Output the (x, y) coordinate of the center of the cell containing the given text.  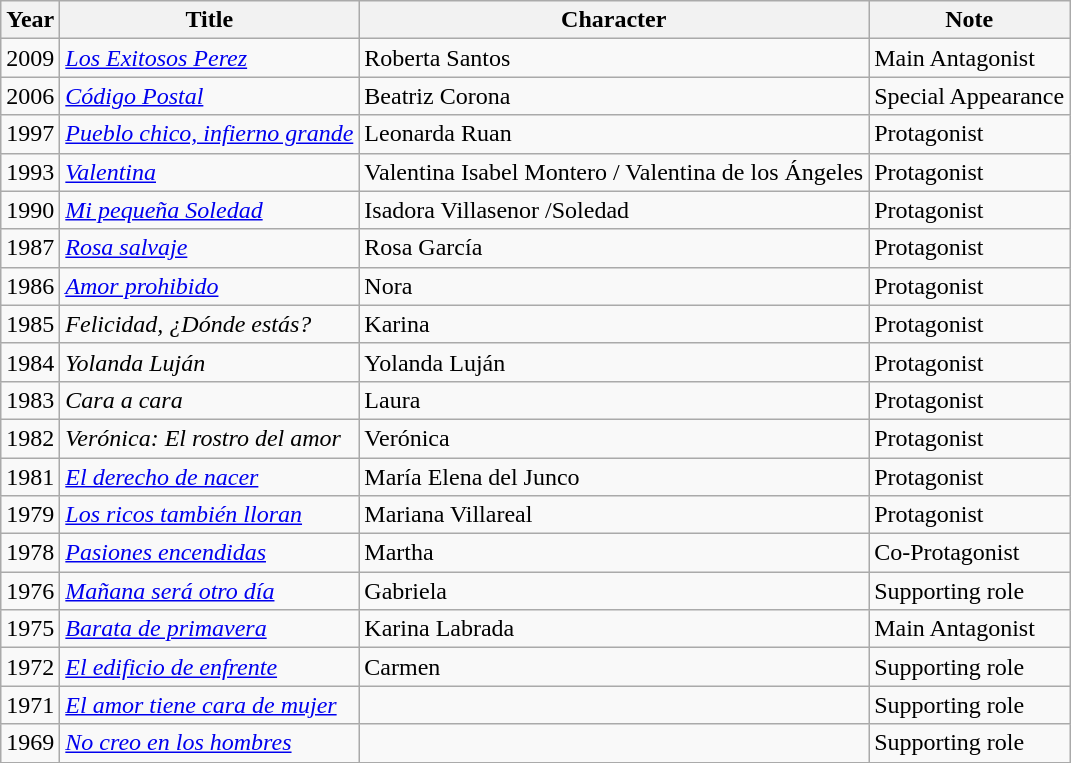
Valentina (210, 172)
Verónica: El rostro del amor (210, 438)
Los Exitosos Perez (210, 58)
1981 (30, 477)
1971 (30, 705)
Character (614, 20)
1969 (30, 743)
Isadora Villasenor /Soledad (614, 210)
1984 (30, 362)
1976 (30, 591)
1987 (30, 248)
1997 (30, 134)
El edificio de enfrente (210, 667)
Rosa García (614, 248)
2009 (30, 58)
Felicidad, ¿Dónde estás? (210, 324)
Mariana Villareal (614, 515)
Nora (614, 286)
1982 (30, 438)
Valentina Isabel Montero / Valentina de los Ángeles (614, 172)
Karina Labrada (614, 629)
Note (970, 20)
1975 (30, 629)
Karina (614, 324)
El derecho de nacer (210, 477)
1972 (30, 667)
Roberta Santos (614, 58)
Mañana será otro día (210, 591)
Cara a cara (210, 400)
Pueblo chico, infierno grande (210, 134)
Amor prohibido (210, 286)
El amor tiene cara de mujer (210, 705)
Title (210, 20)
2006 (30, 96)
Beatriz Corona (614, 96)
1990 (30, 210)
1985 (30, 324)
Gabriela (614, 591)
Código Postal (210, 96)
1978 (30, 553)
María Elena del Junco (614, 477)
Leonarda Ruan (614, 134)
Verónica (614, 438)
Mi pequeña Soledad (210, 210)
1993 (30, 172)
Rosa salvaje (210, 248)
Martha (614, 553)
1979 (30, 515)
Co-Protagonist (970, 553)
Los ricos también lloran (210, 515)
1983 (30, 400)
Pasiones encendidas (210, 553)
Laura (614, 400)
1986 (30, 286)
Carmen (614, 667)
Special Appearance (970, 96)
No creo en los hombres (210, 743)
Year (30, 20)
Barata de primavera (210, 629)
